Pinpoint the cell where the given text exists, returning its [X, Y] midpoint coordinate. 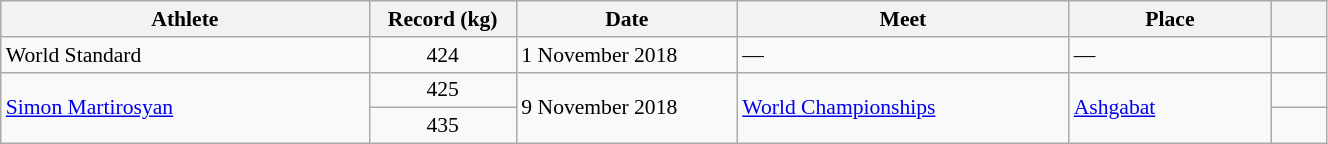
Athlete [185, 19]
Record (kg) [442, 19]
Simon Martirosyan [185, 108]
424 [442, 55]
9 November 2018 [626, 108]
Place [1170, 19]
Meet [902, 19]
World Standard [185, 55]
Date [626, 19]
435 [442, 126]
World Championships [902, 108]
Ashgabat [1170, 108]
425 [442, 90]
1 November 2018 [626, 55]
